Capture the cell that displays the provided text and extract its [x, y] central coordinate. 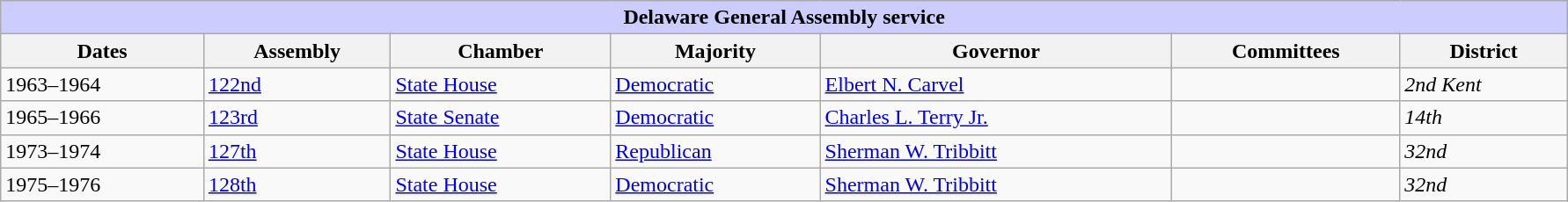
122nd [297, 84]
Chamber [501, 51]
Charles L. Terry Jr. [996, 118]
Majority [715, 51]
Delaware General Assembly service [785, 18]
Governor [996, 51]
State Senate [501, 118]
127th [297, 151]
Elbert N. Carvel [996, 84]
128th [297, 184]
Assembly [297, 51]
1963–1964 [102, 84]
1973–1974 [102, 151]
Dates [102, 51]
2nd Kent [1484, 84]
14th [1484, 118]
Committees [1286, 51]
123rd [297, 118]
1975–1976 [102, 184]
District [1484, 51]
1965–1966 [102, 118]
Republican [715, 151]
